Find where the given text appears and provide that cell's center as [x, y] coordinate. 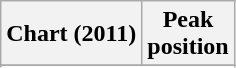
Chart (2011) [72, 34]
Peakposition [188, 34]
